Locate the cell with the specified text and output its [x, y] center coordinate. 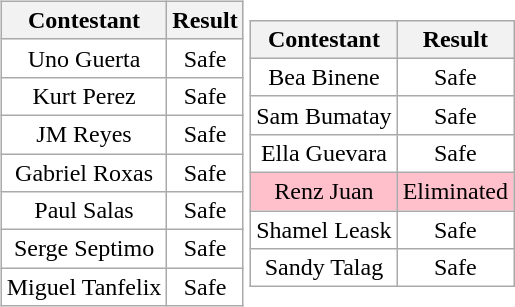
Ella Guevara [324, 153]
Serge Septimo [84, 249]
Eliminated [455, 192]
Bea Binene [324, 77]
Miguel Tanfelix [84, 287]
Shamel Leask [324, 230]
Sandy Talag [324, 268]
Kurt Perez [84, 96]
Paul Salas [84, 211]
Renz Juan [324, 192]
JM Reyes [84, 134]
Sam Bumatay [324, 115]
Uno Guerta [84, 58]
Gabriel Roxas [84, 173]
